Determine the [X, Y] coordinate at the center of the cell enclosing the given text.  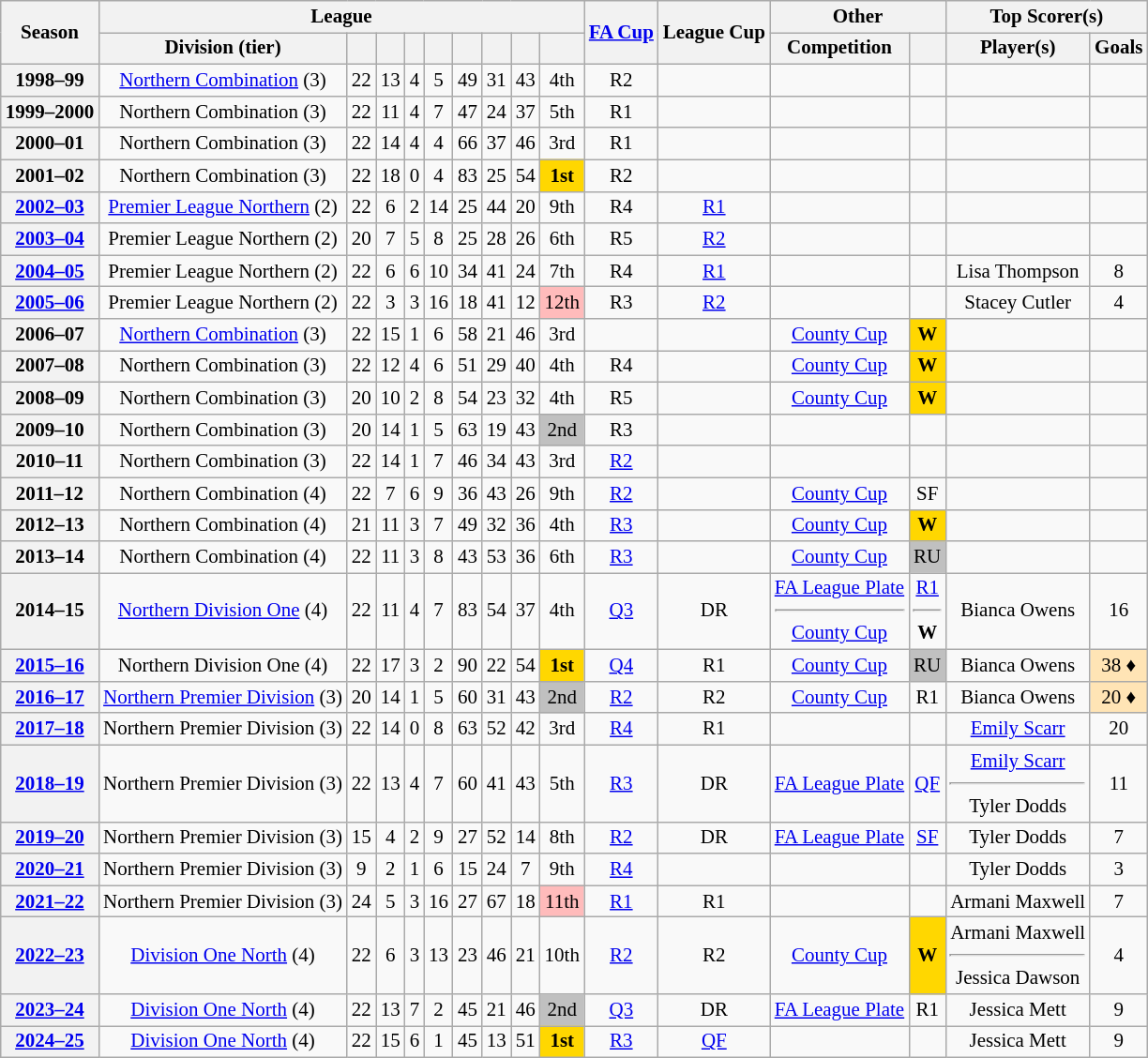
2023–24 [50, 1010]
Emily Scarr Tyler Dodds [1018, 783]
2003–04 [50, 239]
19 [497, 430]
Emily Scarr [1018, 729]
Armani Maxwell [1018, 901]
Goals [1118, 49]
66 [467, 144]
53 [497, 557]
2016–17 [50, 698]
58 [467, 335]
Q4 [621, 666]
Lisa Thompson [1018, 271]
Other [857, 17]
League [341, 17]
2005–06 [50, 303]
2011–12 [50, 493]
2020–21 [50, 869]
2001–02 [50, 175]
8th [563, 838]
2009–10 [50, 430]
Stacey Cutler [1018, 303]
47 [467, 112]
38 ♦ [1118, 666]
FA Cup [621, 33]
2013–14 [50, 557]
Top Scorer(s) [1047, 17]
40 [525, 367]
2012–13 [50, 525]
2010–11 [50, 461]
12th [563, 303]
17 [390, 666]
2019–20 [50, 838]
2024–25 [50, 1042]
42 [525, 729]
2015–16 [50, 666]
Season [50, 33]
90 [467, 666]
Player(s) [1018, 49]
2000–01 [50, 144]
League Cup [715, 33]
2002–03 [50, 207]
29 [497, 367]
2022–23 [50, 956]
10th [563, 956]
28 [497, 239]
44 [497, 207]
20 ♦ [1118, 698]
2008–09 [50, 398]
2006–07 [50, 335]
2021–22 [50, 901]
R1W [927, 612]
2014–15 [50, 612]
2018–19 [50, 783]
1999–2000 [50, 112]
Armani Maxwell Jessica Dawson [1018, 956]
2017–18 [50, 729]
7th [563, 271]
Division (tier) [223, 49]
Competition [839, 49]
2004–05 [50, 271]
1998–99 [50, 81]
2007–08 [50, 367]
FA League PlateCounty Cup [839, 612]
11th [563, 901]
67 [497, 901]
